Find where the given text appears and provide that cell's center as (x, y) coordinate. 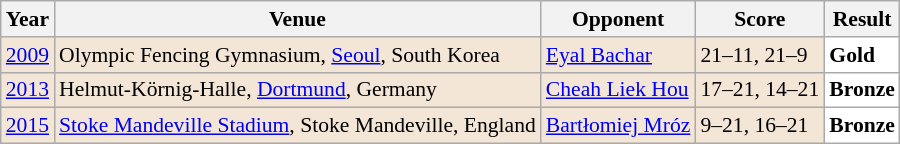
Bartłomiej Mróz (618, 126)
21–11, 21–9 (760, 55)
Olympic Fencing Gymnasium, Seoul, South Korea (298, 55)
9–21, 16–21 (760, 126)
Venue (298, 19)
Result (862, 19)
2015 (28, 126)
Year (28, 19)
2009 (28, 55)
Stoke Mandeville Stadium, Stoke Mandeville, England (298, 126)
Opponent (618, 19)
Gold (862, 55)
Score (760, 19)
17–21, 14–21 (760, 90)
Eyal Bachar (618, 55)
Cheah Liek Hou (618, 90)
Helmut-Körnig-Halle, Dortmund, Germany (298, 90)
2013 (28, 90)
